Find where the given text appears and provide that cell's center as (x, y) coordinate. 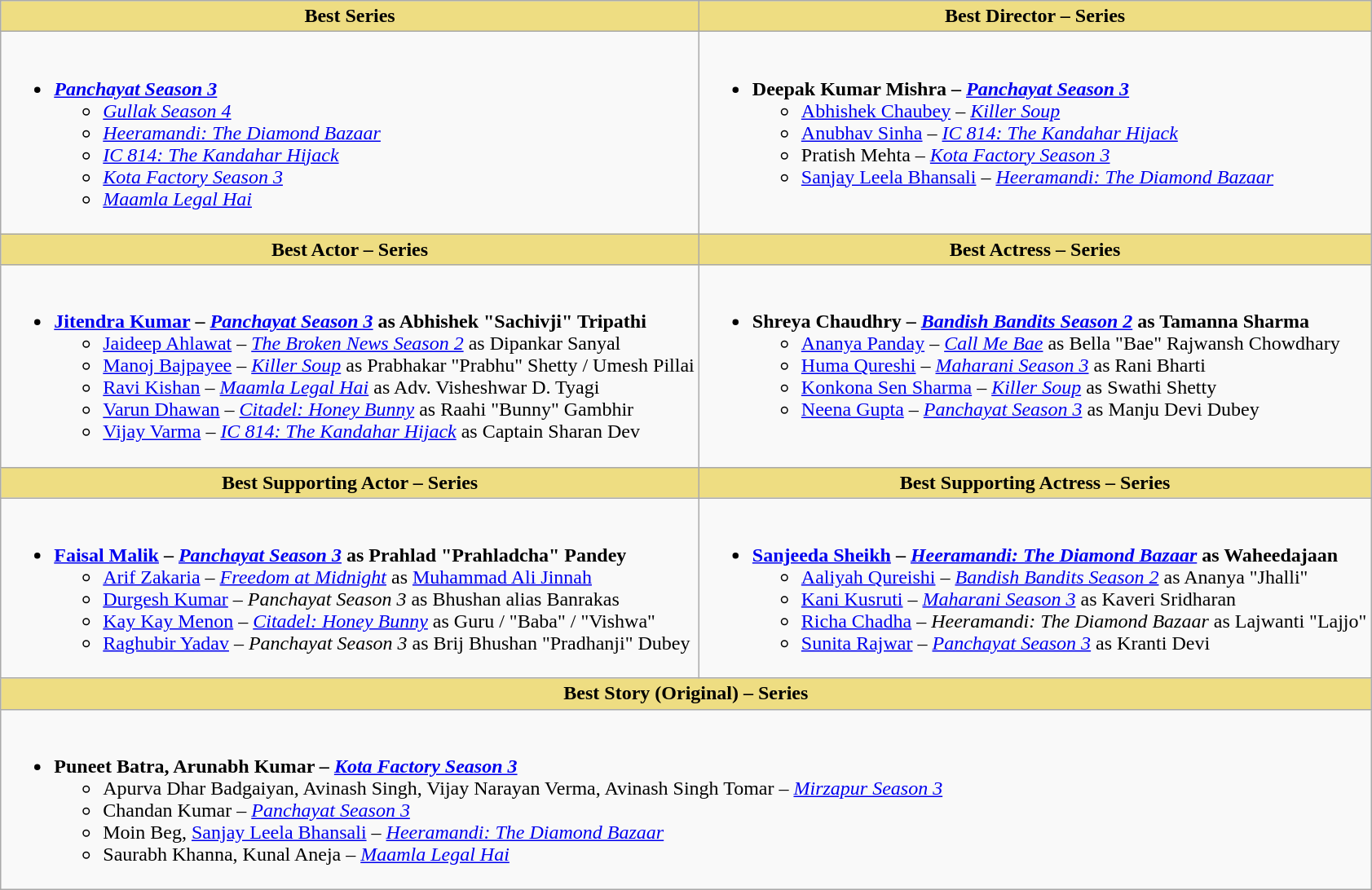
Best Actress – Series (1035, 249)
Best Actor – Series (351, 249)
Best Supporting Actor – Series (351, 482)
Best Story (Original) – Series (686, 694)
Best Director – Series (1035, 16)
Panchayat Season 3Gullak Season 4Heeramandi: The Diamond BazaarIC 814: The Kandahar HijackKota Factory Season 3Maamla Legal Hai (351, 133)
Best Series (351, 16)
Best Supporting Actress – Series (1035, 482)
